Return the [X, Y] coordinate for the center point of the cell that contains the specified text.  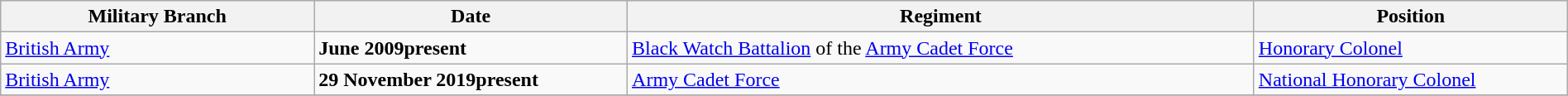
Date [471, 17]
Regiment [941, 17]
National Honorary Colonel [1411, 79]
Position [1411, 17]
Army Cadet Force [941, 79]
June 2009present [471, 48]
29 November 2019present [471, 79]
Honorary Colonel [1411, 48]
Black Watch Battalion of the Army Cadet Force [941, 48]
Military Branch [157, 17]
